Capture the cell that displays the provided text and extract its (X, Y) central coordinate. 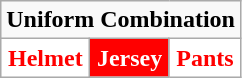
Helmet (46, 58)
Jersey (130, 58)
Uniform Combination (121, 20)
Pants (204, 58)
